Identify which cell holds the provided text, then report its [X, Y] central coordinate. 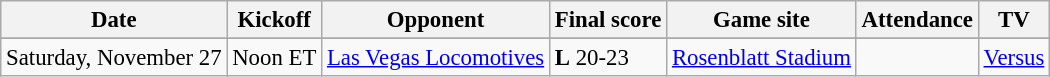
Rosenblatt Stadium [762, 58]
Final score [608, 20]
Saturday, November 27 [114, 58]
Noon ET [274, 58]
Game site [762, 20]
Attendance [917, 20]
L 20-23 [608, 58]
Opponent [436, 20]
Date [114, 20]
TV [1014, 20]
Versus [1014, 58]
Kickoff [274, 20]
Las Vegas Locomotives [436, 58]
